Scan for the cell matching the given text and deliver its [x, y] coordinate at center. 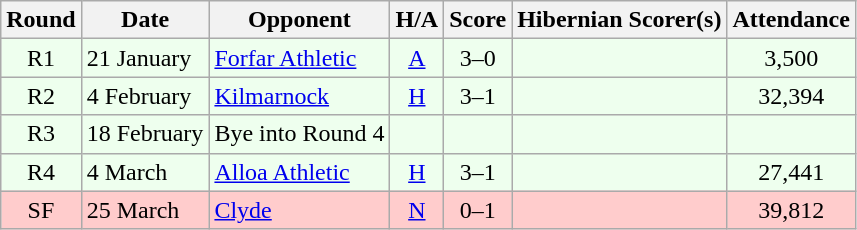
N [417, 210]
25 March [145, 210]
A [417, 58]
21 January [145, 58]
Forfar Athletic [300, 58]
R1 [41, 58]
R4 [41, 172]
SF [41, 210]
Opponent [300, 20]
Hibernian Scorer(s) [620, 20]
Score [478, 20]
Date [145, 20]
32,394 [791, 96]
27,441 [791, 172]
H/A [417, 20]
0–1 [478, 210]
Clyde [300, 210]
Round [41, 20]
Kilmarnock [300, 96]
4 February [145, 96]
Attendance [791, 20]
Bye into Round 4 [300, 134]
3,500 [791, 58]
3–0 [478, 58]
R2 [41, 96]
18 February [145, 134]
Alloa Athletic [300, 172]
4 March [145, 172]
R3 [41, 134]
39,812 [791, 210]
